Identify which cell holds the provided text, then report its (X, Y) central coordinate. 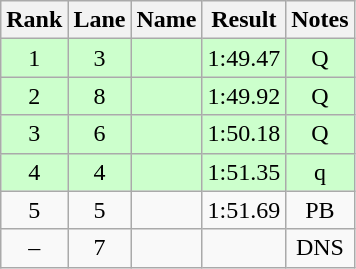
q (320, 172)
Rank (34, 20)
1:51.69 (244, 210)
1 (34, 58)
1:51.35 (244, 172)
PB (320, 210)
– (34, 248)
Name (166, 20)
2 (34, 96)
1:50.18 (244, 134)
Notes (320, 20)
DNS (320, 248)
Lane (100, 20)
8 (100, 96)
1:49.47 (244, 58)
Result (244, 20)
7 (100, 248)
1:49.92 (244, 96)
6 (100, 134)
